Capture the cell that displays the provided text and extract its (X, Y) central coordinate. 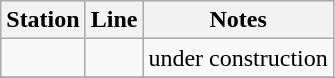
Line (114, 20)
Notes (238, 20)
Station (43, 20)
under construction (238, 58)
